Search for the cell housing the specified text and yield its [X, Y] center coordinate. 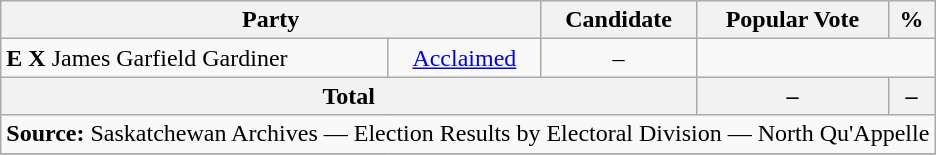
E X James Garfield Gardiner [194, 58]
% [912, 20]
Candidate [619, 20]
Acclaimed [464, 58]
Source: Saskatchewan Archives — Election Results by Electoral Division — North Qu'Appelle [468, 134]
Party [271, 20]
Popular Vote [793, 20]
Total [349, 96]
